Pinpoint the cell where the given text exists, returning its [x, y] midpoint coordinate. 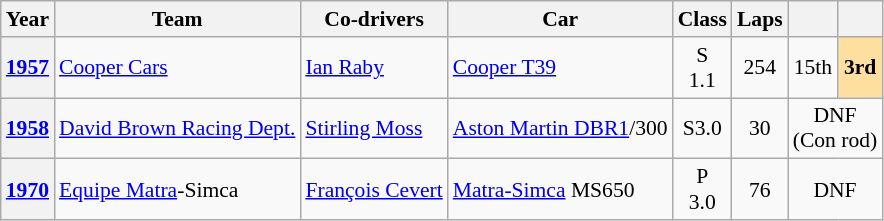
Year [28, 19]
P3.0 [702, 190]
S3.0 [702, 128]
254 [760, 68]
Co-drivers [374, 19]
David Brown Racing Dept. [177, 128]
76 [760, 190]
Cooper Cars [177, 68]
Aston Martin DBR1/300 [560, 128]
Cooper T39 [560, 68]
Ian Raby [374, 68]
1958 [28, 128]
1970 [28, 190]
François Cevert [374, 190]
Matra-Simca MS650 [560, 190]
DNF(Con rod) [836, 128]
Equipe Matra-Simca [177, 190]
Car [560, 19]
Team [177, 19]
15th [813, 68]
DNF [836, 190]
Laps [760, 19]
S1.1 [702, 68]
30 [760, 128]
Class [702, 19]
1957 [28, 68]
3rd [860, 68]
Stirling Moss [374, 128]
